Output the (x, y) coordinate of the center of the cell containing the given text.  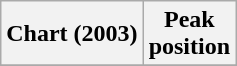
Peakposition (189, 34)
Chart (2003) (72, 34)
